Identify which cell holds the provided text, then report its (x, y) central coordinate. 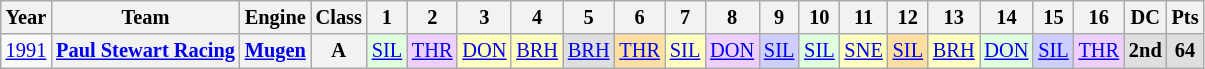
1991 (26, 51)
13 (954, 17)
11 (863, 17)
2 (432, 17)
14 (1007, 17)
Mugen (276, 51)
Pts (1186, 17)
Paul Stewart Racing (146, 51)
8 (732, 17)
15 (1053, 17)
Year (26, 17)
1 (387, 17)
6 (639, 17)
Engine (276, 17)
3 (484, 17)
7 (685, 17)
2nd (1146, 51)
5 (589, 17)
4 (537, 17)
SNE (863, 51)
DC (1146, 17)
9 (779, 17)
12 (908, 17)
16 (1099, 17)
64 (1186, 51)
Class (339, 17)
10 (819, 17)
Team (146, 17)
A (339, 51)
